Capture the cell that displays the provided text and extract its (X, Y) central coordinate. 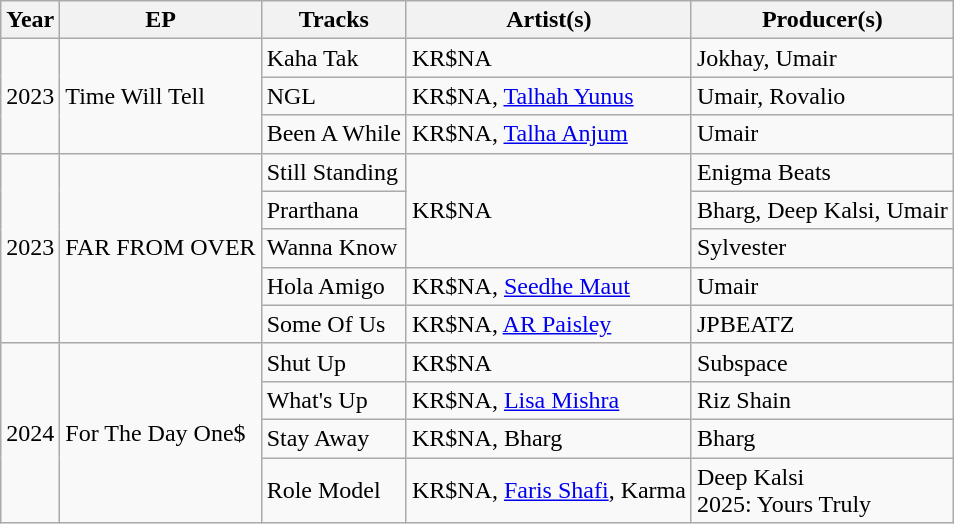
Still Standing (334, 172)
What's Up (334, 400)
Prarthana (334, 210)
Bharg (822, 438)
KR$NA, Faris Shafi, Karma (548, 490)
Bharg, Deep Kalsi, Umair (822, 210)
Tracks (334, 20)
KR$NA, Talha Anjum (548, 134)
KR$NA, Talhah Yunus (548, 96)
Time Will Tell (160, 96)
FAR FROM OVER (160, 248)
Year (30, 20)
KR$NA, AR Paisley (548, 324)
Deep Kalsi2025: Yours Truly (822, 490)
Shut Up (334, 362)
Been A While (334, 134)
Hola Amigo (334, 286)
Role Model (334, 490)
Wanna Know (334, 248)
EP (160, 20)
Jokhay, Umair (822, 58)
Producer(s) (822, 20)
KR$NA, Lisa Mishra (548, 400)
Enigma Beats (822, 172)
Subspace (822, 362)
NGL (334, 96)
Stay Away (334, 438)
KR$NA, Seedhe Maut (548, 286)
KR$NA, Bharg (548, 438)
JPBEATZ (822, 324)
Riz Shain (822, 400)
Some Of Us (334, 324)
2024 (30, 432)
For The Day One$ (160, 432)
Artist(s) (548, 20)
Sylvester (822, 248)
Kaha Tak (334, 58)
Umair, Rovalio (822, 96)
